Capture the cell that displays the provided text and extract its (X, Y) central coordinate. 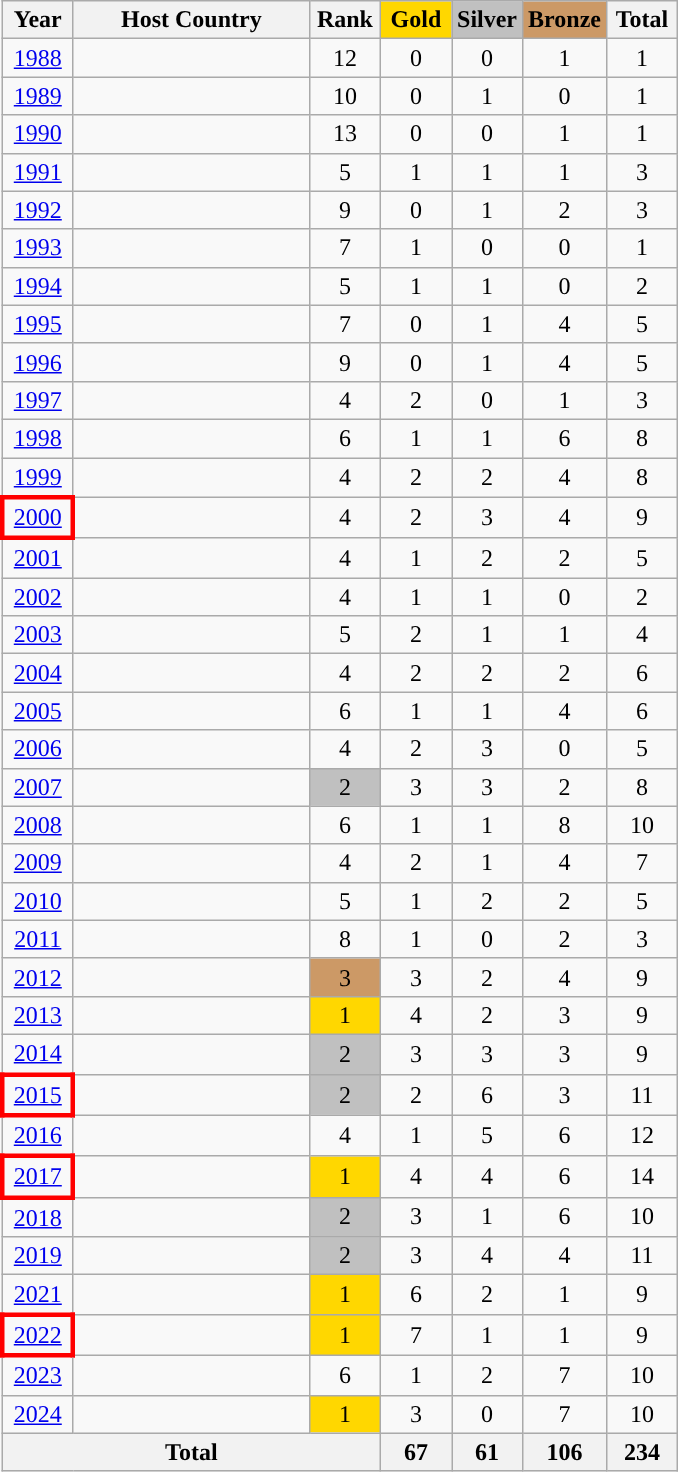
2006 (38, 749)
14 (642, 1176)
2015 (38, 1094)
Gold (416, 20)
2011 (38, 939)
2022 (38, 1334)
2017 (38, 1176)
1990 (38, 134)
2013 (38, 1015)
1995 (38, 324)
2021 (38, 1295)
2016 (38, 1136)
2009 (38, 863)
2000 (38, 518)
1991 (38, 172)
2023 (38, 1375)
2012 (38, 977)
2004 (38, 673)
2007 (38, 787)
1988 (38, 58)
2019 (38, 1256)
Silver (488, 20)
Host Country (191, 20)
2003 (38, 635)
2005 (38, 711)
1994 (38, 286)
67 (416, 1452)
2010 (38, 901)
61 (488, 1452)
2008 (38, 825)
2001 (38, 558)
1999 (38, 478)
13 (344, 134)
106 (565, 1452)
234 (642, 1452)
Bronze (565, 20)
2002 (38, 597)
Year (38, 20)
1996 (38, 362)
2018 (38, 1217)
2014 (38, 1054)
1989 (38, 96)
1992 (38, 210)
2024 (38, 1414)
1998 (38, 438)
1993 (38, 248)
Rank (344, 20)
1997 (38, 400)
